For the text-containing cell, return its midpoint in (x, y) coordinate format. 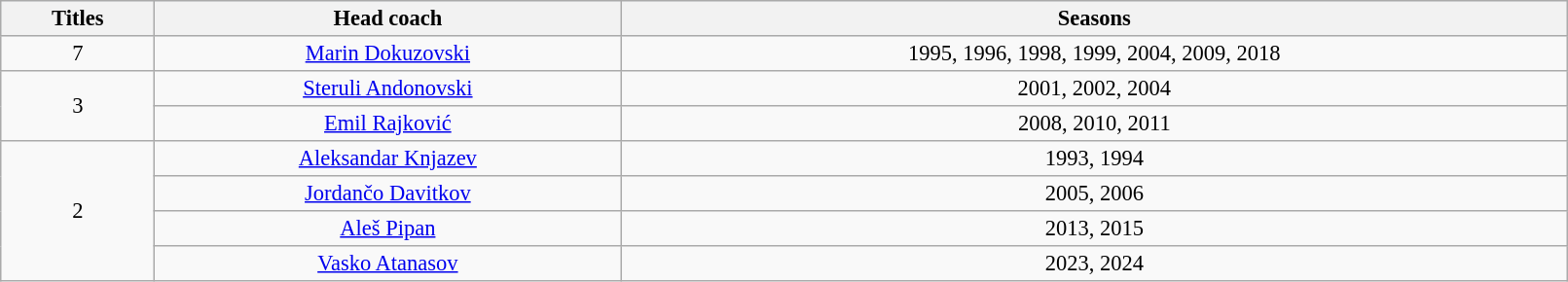
2005, 2006 (1094, 194)
1995, 1996, 1998, 1999, 2004, 2009, 2018 (1094, 53)
Aleksandar Knjazev (387, 159)
Aleš Pipan (387, 229)
1993, 1994 (1094, 159)
2001, 2002, 2004 (1094, 88)
Titles (78, 18)
Steruli Andonovski (387, 88)
2023, 2024 (1094, 264)
3 (78, 106)
Jordančo Davitkov (387, 194)
2013, 2015 (1094, 229)
Seasons (1094, 18)
Head coach (387, 18)
Marin Dokuzovski (387, 53)
2 (78, 211)
2008, 2010, 2011 (1094, 123)
Vasko Atanasov (387, 264)
Emil Rajković (387, 123)
7 (78, 53)
